Extract the [x, y] coordinate from the center of the cell holding the provided text.  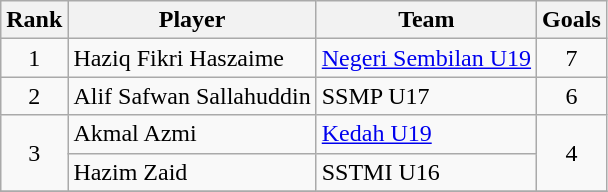
Team [426, 20]
Player [192, 20]
Negeri Sembilan U19 [426, 58]
Rank [34, 20]
4 [572, 153]
7 [572, 58]
Goals [572, 20]
SSTMI U16 [426, 172]
6 [572, 96]
2 [34, 96]
Hazim Zaid [192, 172]
Haziq Fikri Haszaime [192, 58]
1 [34, 58]
Alif Safwan Sallahuddin [192, 96]
Akmal Azmi [192, 134]
Kedah U19 [426, 134]
SSMP U17 [426, 96]
3 [34, 153]
